Return the (X, Y) coordinate for the center point of the cell that contains the specified text.  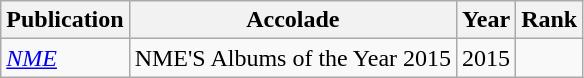
Year (486, 20)
NME'S Albums of the Year 2015 (292, 58)
NME (65, 58)
Accolade (292, 20)
Rank (550, 20)
2015 (486, 58)
Publication (65, 20)
